Pinpoint the cell where the given text exists, returning its [x, y] midpoint coordinate. 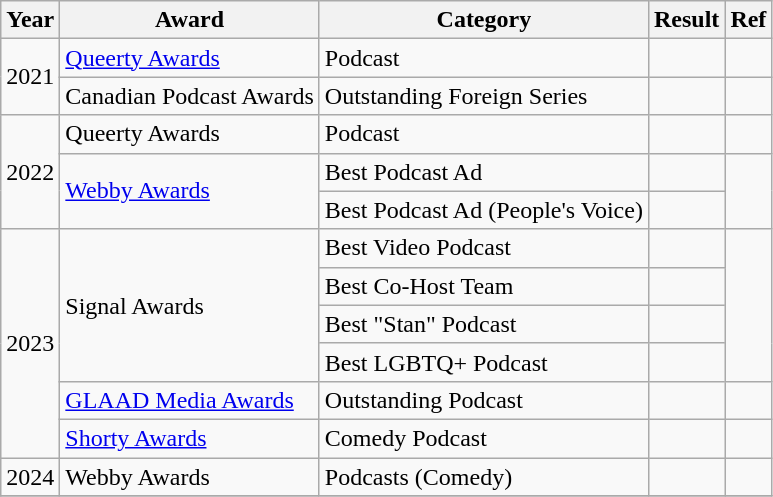
Outstanding Foreign Series [484, 96]
Podcasts (Comedy) [484, 477]
Best Podcast Ad (People's Voice) [484, 210]
Best Co-Host Team [484, 286]
2023 [30, 343]
GLAAD Media Awards [190, 400]
2024 [30, 477]
Best Podcast Ad [484, 172]
Canadian Podcast Awards [190, 96]
Year [30, 20]
Category [484, 20]
Ref [748, 20]
Best Video Podcast [484, 248]
2022 [30, 172]
Shorty Awards [190, 438]
Award [190, 20]
Best "Stan" Podcast [484, 324]
Best LGBTQ+ Podcast [484, 362]
2021 [30, 77]
Signal Awards [190, 305]
Outstanding Podcast [484, 400]
Comedy Podcast [484, 438]
Result [686, 20]
